Determine the (X, Y) coordinate at the center of the cell enclosing the given text.  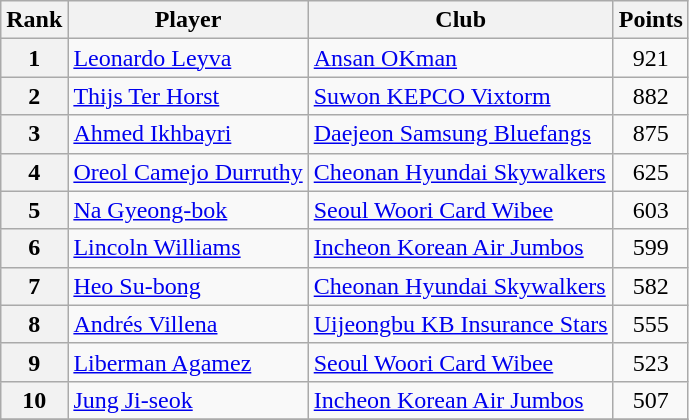
5 (34, 210)
Heo Su-bong (188, 286)
555 (650, 324)
507 (650, 400)
Lincoln Williams (188, 248)
Na Gyeong-bok (188, 210)
6 (34, 248)
599 (650, 248)
Uijeongbu KB Insurance Stars (460, 324)
2 (34, 96)
9 (34, 362)
Ahmed Ikhbayri (188, 134)
Leonardo Leyva (188, 58)
882 (650, 96)
Andrés Villena (188, 324)
Thijs Ter Horst (188, 96)
Liberman Agamez (188, 362)
4 (34, 172)
875 (650, 134)
Suwon KEPCO Vixtorm (460, 96)
7 (34, 286)
Rank (34, 20)
Points (650, 20)
Ansan OKman (460, 58)
921 (650, 58)
Club (460, 20)
582 (650, 286)
625 (650, 172)
Player (188, 20)
10 (34, 400)
3 (34, 134)
1 (34, 58)
523 (650, 362)
Oreol Camejo Durruthy (188, 172)
8 (34, 324)
Jung Ji-seok (188, 400)
603 (650, 210)
Daejeon Samsung Bluefangs (460, 134)
